For the text-containing cell, return its midpoint in (x, y) coordinate format. 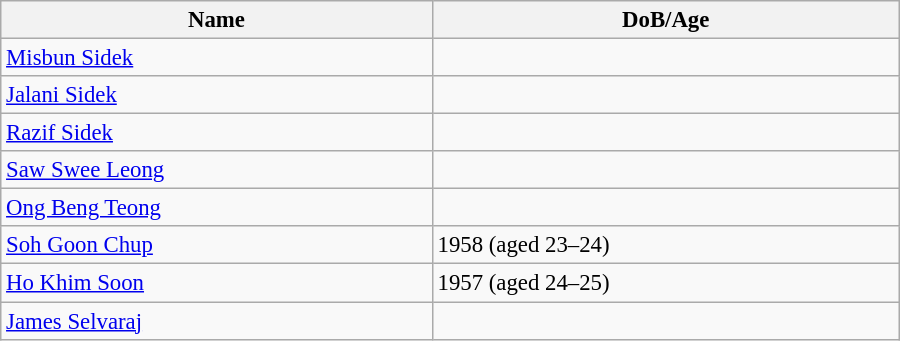
Razif Sidek (216, 133)
James Selvaraj (216, 321)
1957 (aged 24–25) (666, 283)
Soh Goon Chup (216, 245)
DoB/Age (666, 20)
Name (216, 20)
Jalani Sidek (216, 95)
1958 (aged 23–24) (666, 245)
Ong Beng Teong (216, 208)
Ho Khim Soon (216, 283)
Misbun Sidek (216, 58)
Saw Swee Leong (216, 170)
